Pinpoint the cell where the given text exists, returning its (x, y) midpoint coordinate. 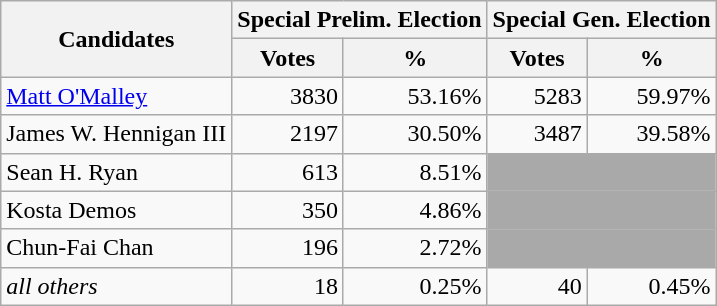
all others (116, 286)
59.97% (652, 96)
18 (288, 286)
0.45% (652, 286)
2.72% (415, 248)
2197 (288, 134)
40 (537, 286)
Special Gen. Election (602, 20)
4.86% (415, 210)
30.50% (415, 134)
3487 (537, 134)
Matt O'Malley (116, 96)
3830 (288, 96)
350 (288, 210)
Chun-Fai Chan (116, 248)
8.51% (415, 172)
Sean H. Ryan (116, 172)
613 (288, 172)
James W. Hennigan III (116, 134)
Candidates (116, 39)
0.25% (415, 286)
Kosta Demos (116, 210)
196 (288, 248)
39.58% (652, 134)
53.16% (415, 96)
Special Prelim. Election (360, 20)
5283 (537, 96)
